Detect which cell encompasses the target text, then output its [x, y] center coordinate. 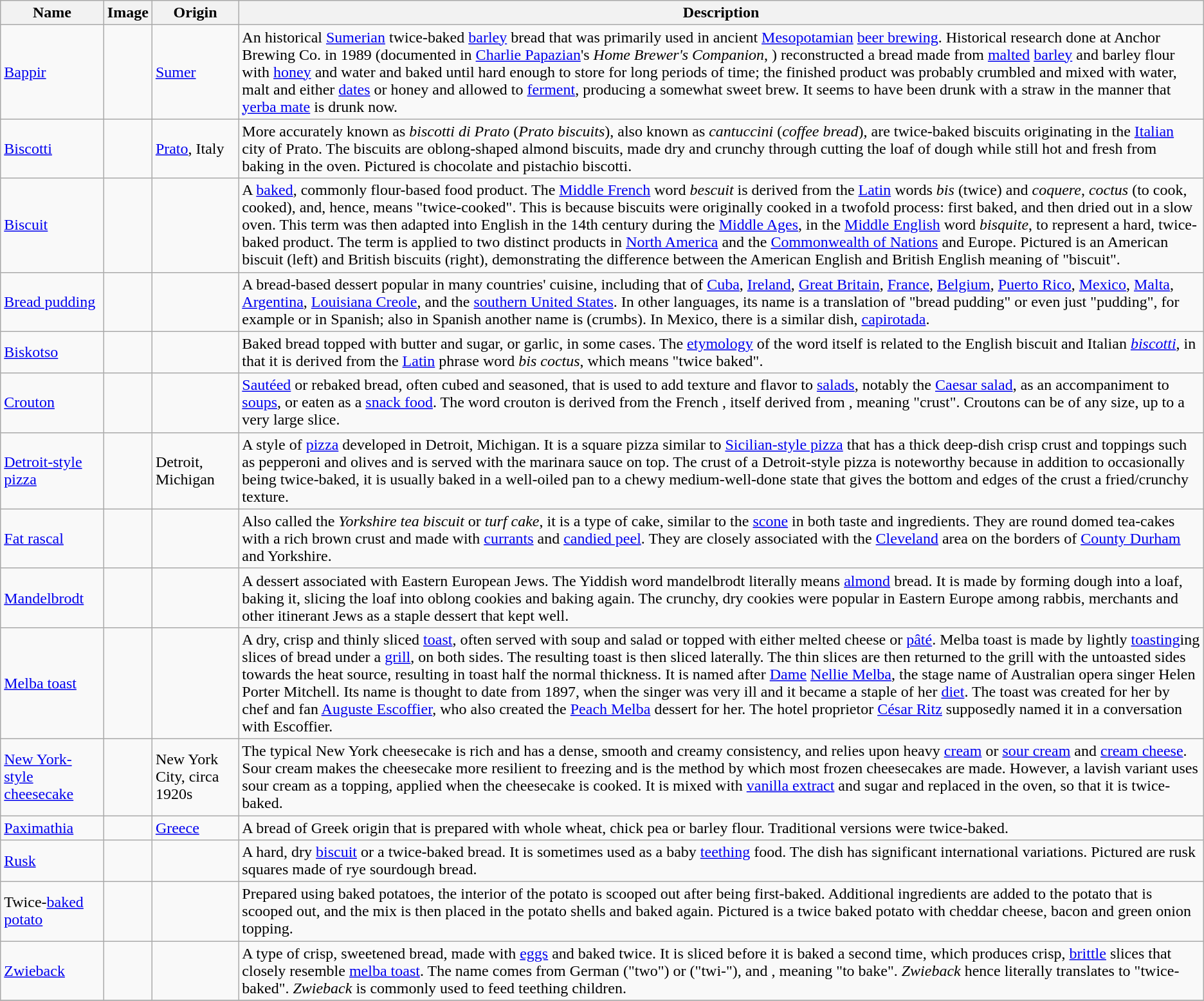
Zwieback [53, 971]
Bappir [53, 72]
Biskotso [53, 353]
New York-style cheesecake [53, 777]
Detroit, Michigan [195, 471]
Origin [195, 13]
Detroit-style pizza [53, 471]
Paximathia [53, 828]
Twice-baked potato [53, 912]
Biscuit [53, 225]
New York City, circa 1920s [195, 777]
Bread pudding [53, 302]
Melba toast [53, 683]
Biscotti [53, 149]
Rusk [53, 861]
A bread of Greek origin that is prepared with whole wheat, chick pea or barley flour. Traditional versions were twice-baked. [721, 828]
Prato, Italy [195, 149]
Name [53, 13]
Mandelbrodt [53, 598]
Sumer [195, 72]
Greece [195, 828]
Crouton [53, 403]
Description [721, 13]
Fat rascal [53, 538]
Image [127, 13]
